Search for the cell housing the specified text and yield its [X, Y] center coordinate. 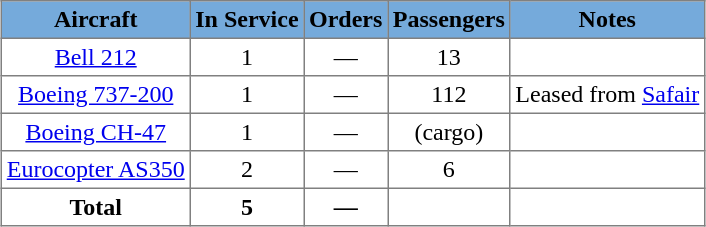
Boeing CH-47 [95, 132]
2 [247, 170]
In Service [247, 20]
Total [95, 207]
Eurocopter AS350 [95, 170]
Passengers [449, 20]
(cargo) [449, 132]
112 [449, 95]
Boeing 737-200 [95, 95]
Bell 212 [95, 57]
Aircraft [95, 20]
6 [449, 170]
13 [449, 57]
Notes [607, 20]
5 [247, 207]
Leased from Safair [607, 95]
Orders [346, 20]
